Determine the (x, y) coordinate at the center of the cell enclosing the given text.  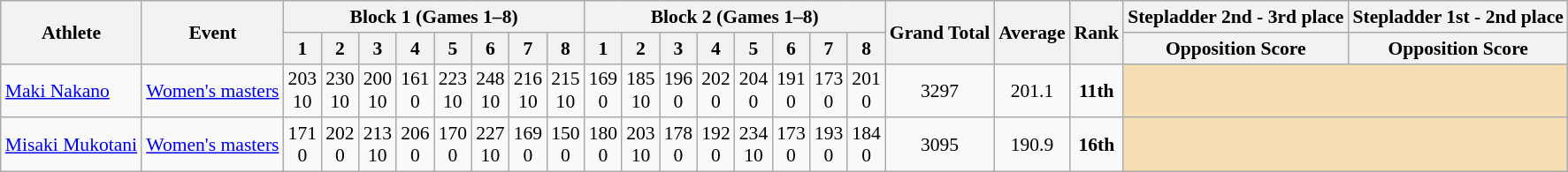
23410 (753, 145)
1960 (679, 90)
Block 1 (Games 1–8) (434, 17)
1910 (791, 90)
2010 (867, 90)
Event (212, 32)
Maki Nakano (71, 90)
3095 (939, 145)
1710 (302, 145)
Stepladder 1st - 2nd place (1457, 17)
21310 (379, 145)
Misaki Mukotani (71, 145)
1930 (830, 145)
Athlete (71, 32)
Rank (1097, 32)
1610 (416, 90)
21510 (566, 90)
2060 (416, 145)
Grand Total (939, 32)
1840 (867, 145)
1700 (453, 145)
22310 (453, 90)
Block 2 (Games 1–8) (735, 17)
1800 (603, 145)
22710 (490, 145)
2040 (753, 90)
201.1 (1031, 90)
1920 (716, 145)
3297 (939, 90)
23010 (340, 90)
Average (1031, 32)
1500 (566, 145)
16th (1097, 145)
Stepladder 2nd - 3rd place (1235, 17)
1780 (679, 145)
24810 (490, 90)
190.9 (1031, 145)
18510 (640, 90)
21610 (529, 90)
11th (1097, 90)
20010 (379, 90)
